Output the [X, Y] coordinate of the center of the cell containing the given text.  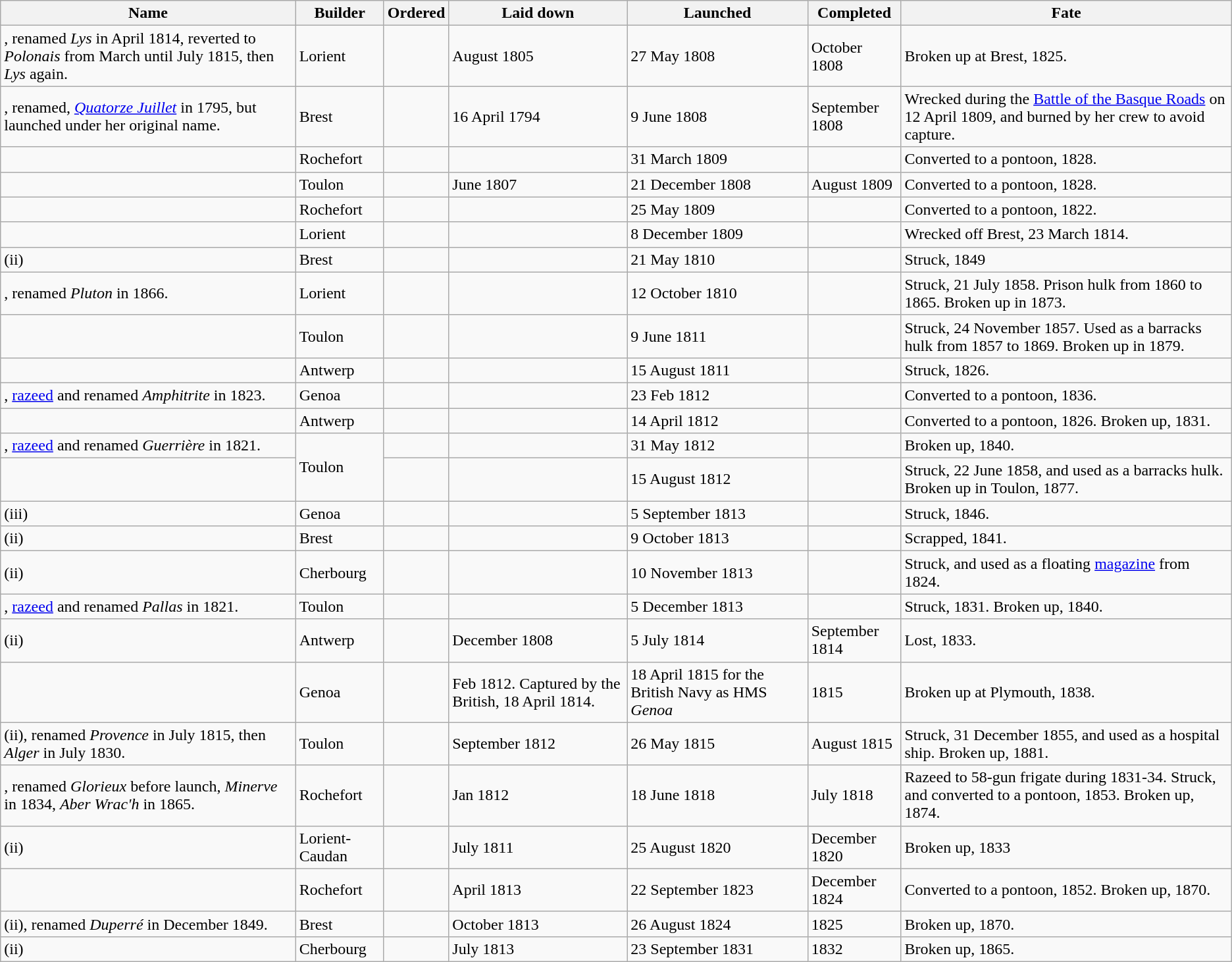
Launched [717, 13]
31 May 1812 [717, 446]
December 1808 [538, 640]
10 November 1813 [717, 573]
July 1811 [538, 847]
Wrecked off Brest, 23 March 1814. [1066, 234]
September 1814 [854, 640]
Name [148, 13]
27 May 1808 [717, 56]
September 1812 [538, 744]
, razeed and renamed Pallas in 1821. [148, 606]
23 Feb 1812 [717, 395]
Struck, 1846. [1066, 514]
9 October 1813 [717, 539]
Fate [1066, 13]
8 December 1809 [717, 234]
, renamed Glorieux before launch, Minerve in 1834, Aber Wrac'h in 1865. [148, 795]
Converted to a pontoon, 1826. Broken up, 1831. [1066, 421]
21 May 1810 [717, 259]
18 June 1818 [717, 795]
Struck, 21 July 1858. Prison hulk from 1860 to 1865. Broken up in 1873. [1066, 294]
Ordered [416, 13]
September 1808 [854, 117]
5 September 1813 [717, 514]
15 August 1812 [717, 479]
14 April 1812 [717, 421]
(ii), renamed Provence in July 1815, then Alger in July 1830. [148, 744]
April 1813 [538, 890]
Jan 1812 [538, 795]
15 August 1811 [717, 370]
Wrecked during the Battle of the Basque Roads on 12 April 1809, and burned by her crew to avoid capture. [1066, 117]
5 December 1813 [717, 606]
Converted to a pontoon, 1822. [1066, 209]
August 1805 [538, 56]
Struck, 22 June 1858, and used as a barracks hulk. Broken up in Toulon, 1877. [1066, 479]
Completed [854, 13]
31 March 1809 [717, 159]
9 June 1811 [717, 336]
Scrapped, 1841. [1066, 539]
October 1813 [538, 924]
Struck, 24 November 1857. Used as a barracks hulk from 1857 to 1869. Broken up in 1879. [1066, 336]
Broken up, 1865. [1066, 949]
, renamed, Quatorze Juillet in 1795, but launched under her original name. [148, 117]
December 1824 [854, 890]
Struck, 1831. Broken up, 1840. [1066, 606]
Broken up, 1833 [1066, 847]
1825 [854, 924]
October 1808 [854, 56]
1832 [854, 949]
Feb 1812. Captured by the British, 18 April 1814. [538, 692]
26 May 1815 [717, 744]
, razeed and renamed Amphitrite in 1823. [148, 395]
9 June 1808 [717, 117]
Broken up at Brest, 1825. [1066, 56]
(iii) [148, 514]
July 1818 [854, 795]
18 April 1815 for the British Navy as HMS Genoa [717, 692]
Builder [340, 13]
August 1815 [854, 744]
Struck, and used as a floating magazine from 1824. [1066, 573]
, razeed and renamed Guerrière in 1821. [148, 446]
(ii), renamed Duperré in December 1849. [148, 924]
Broken up at Plymouth, 1838. [1066, 692]
June 1807 [538, 184]
Struck, 31 December 1855, and used as a hospital ship. Broken up, 1881. [1066, 744]
August 1809 [854, 184]
, renamed Lys in April 1814, reverted to Polonais from March until July 1815, then Lys again. [148, 56]
25 May 1809 [717, 209]
25 August 1820 [717, 847]
16 April 1794 [538, 117]
Broken up, 1870. [1066, 924]
26 August 1824 [717, 924]
December 1820 [854, 847]
July 1813 [538, 949]
Struck, 1849 [1066, 259]
Struck, 1826. [1066, 370]
21 December 1808 [717, 184]
Converted to a pontoon, 1852. Broken up, 1870. [1066, 890]
Broken up, 1840. [1066, 446]
Lorient-Caudan [340, 847]
Laid down [538, 13]
1815 [854, 692]
12 October 1810 [717, 294]
22 September 1823 [717, 890]
Lost, 1833. [1066, 640]
, renamed Pluton in 1866. [148, 294]
Converted to a pontoon, 1836. [1066, 395]
23 September 1831 [717, 949]
5 July 1814 [717, 640]
Razeed to 58-gun frigate during 1831-34. Struck, and converted to a pontoon, 1853. Broken up, 1874. [1066, 795]
